For the text-containing cell, return its midpoint in [x, y] coordinate format. 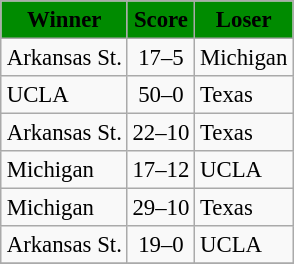
17–5 [161, 57]
22–10 [161, 133]
Winner [64, 20]
Loser [244, 20]
19–0 [161, 245]
29–10 [161, 208]
Score [161, 20]
50–0 [161, 95]
17–12 [161, 170]
